Extract the [x, y] coordinate from the center of the cell holding the provided text.  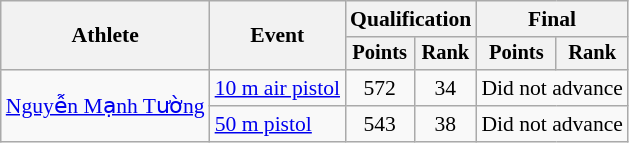
38 [445, 124]
Qualification [410, 19]
Athlete [106, 36]
Nguyễn Mạnh Tường [106, 106]
34 [445, 88]
543 [380, 124]
Event [278, 36]
572 [380, 88]
50 m pistol [278, 124]
Final [552, 19]
10 m air pistol [278, 88]
